Scan for the cell matching the given text and deliver its [X, Y] coordinate at center. 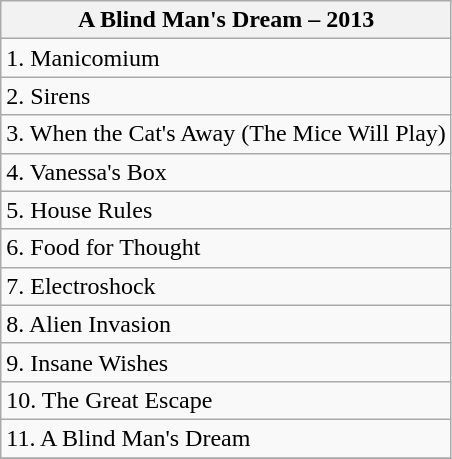
1. Manicomium [226, 58]
11. A Blind Man's Dream [226, 438]
10. The Great Escape [226, 400]
8. Alien Invasion [226, 324]
9. Insane Wishes [226, 362]
A Blind Man's Dream – 2013 [226, 20]
7. Electroshock [226, 286]
5. House Rules [226, 210]
6. Food for Thought [226, 248]
4. Vanessa's Box [226, 172]
3. When the Cat's Away (The Mice Will Play) [226, 134]
2. Sirens [226, 96]
